Scan for the cell matching the given text and deliver its (X, Y) coordinate at center. 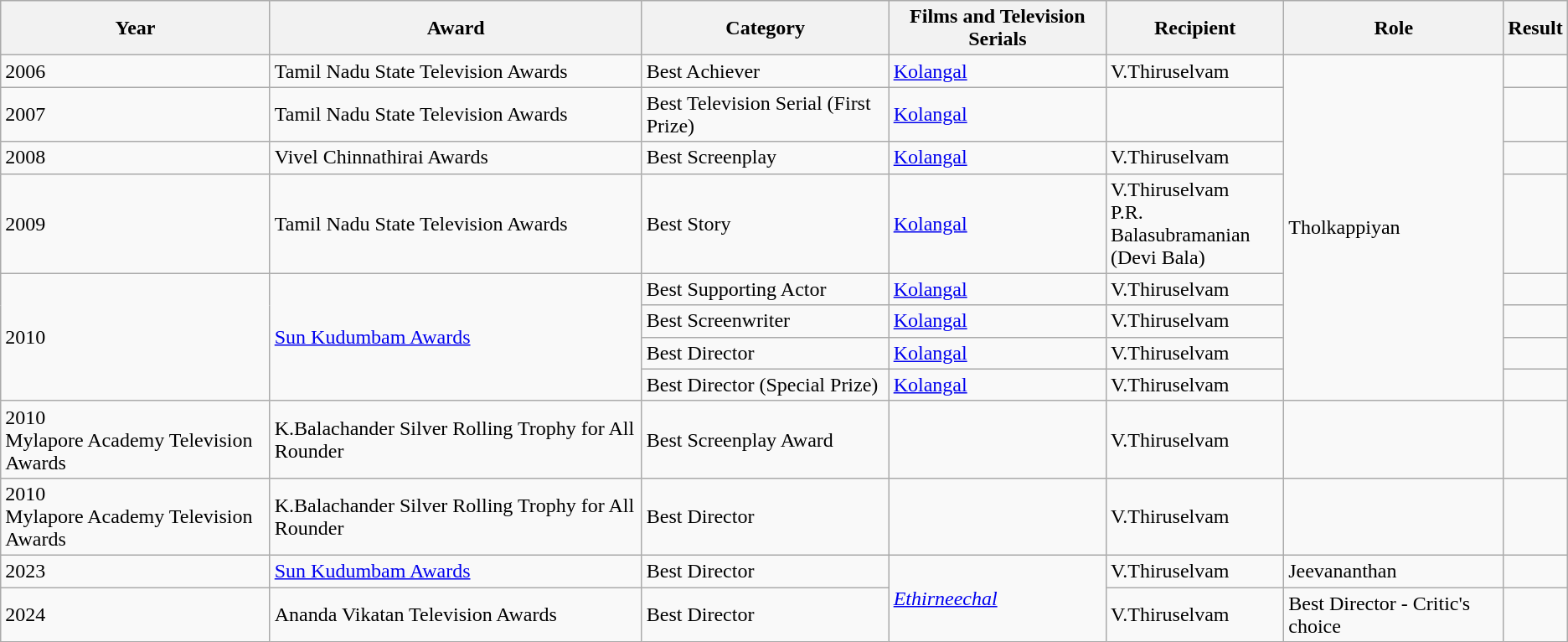
2006 (136, 71)
2010 (136, 337)
Best Screenwriter (766, 321)
Year (136, 28)
Ethirneechal (997, 598)
Tholkappiyan (1394, 228)
Best Director (Special Prize) (766, 385)
2007 (136, 114)
Best Director - Critic's choice (1394, 614)
V.Thiruselvam P.R. Balasubramanian (Devi Bala) (1194, 223)
Award (456, 28)
Vivel Chinnathirai Awards (456, 158)
Best Story (766, 223)
Best Supporting Actor (766, 289)
Role (1394, 28)
Recipient (1194, 28)
Best Screenplay Award (766, 439)
2009 (136, 223)
2023 (136, 571)
Best Achiever (766, 71)
Films and Television Serials (997, 28)
Best Television Serial (First Prize) (766, 114)
Jeevananthan (1394, 571)
Result (1535, 28)
Best Screenplay (766, 158)
Ananda Vikatan Television Awards (456, 614)
Category (766, 28)
2024 (136, 614)
2008 (136, 158)
